Determine the [x, y] coordinate at the center of the cell enclosing the given text.  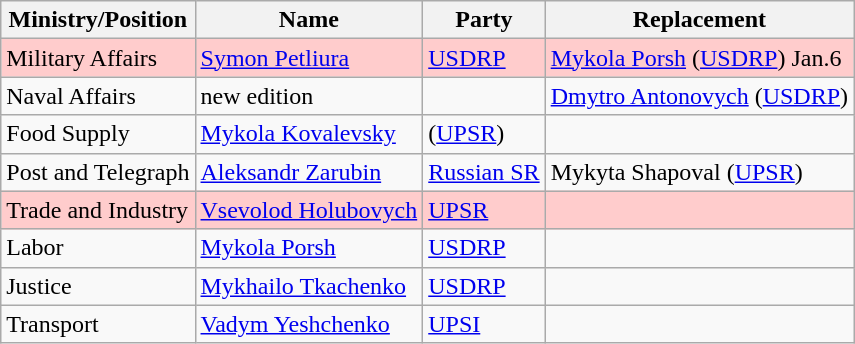
Naval Affairs [98, 96]
Mykola Kovalevsky [309, 134]
Russian SR [484, 172]
Dmytro Antonovych (USDRP) [699, 96]
Party [484, 20]
Mykyta Shapoval (UPSR) [699, 172]
Replacement [699, 20]
new edition [309, 96]
UPSI [484, 324]
Aleksandr Zarubin [309, 172]
Trade and Industry [98, 210]
Transport [98, 324]
Justice [98, 286]
Mykhailo Tkachenko [309, 286]
Mykola Porsh [309, 248]
Symon Petliura [309, 58]
Labor [98, 248]
(UPSR) [484, 134]
Military Affairs [98, 58]
Mykola Porsh (USDRP) Jan.6 [699, 58]
Vsevolod Holubovych [309, 210]
UPSR [484, 210]
Vadym Yeshchenko [309, 324]
Food Supply [98, 134]
Post and Telegraph [98, 172]
Name [309, 20]
Ministry/Position [98, 20]
